Find where the given text appears and provide that cell's center as [x, y] coordinate. 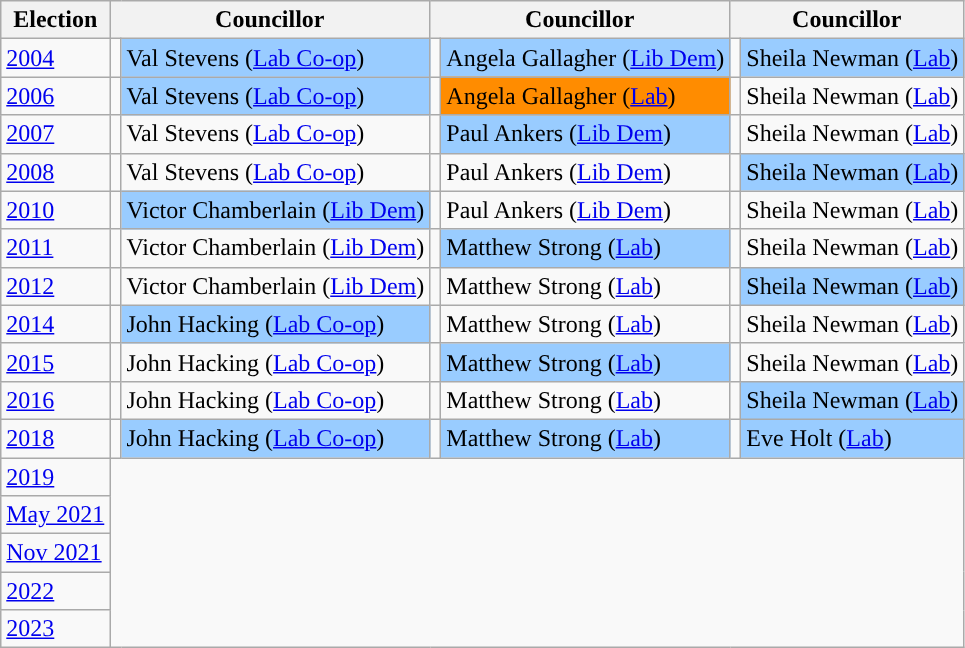
2023 [56, 629]
2019 [56, 477]
2011 [56, 248]
2015 [56, 362]
Angela Gallagher (Lib Dem) [586, 58]
Angela Gallagher (Lab) [586, 96]
2007 [56, 134]
2012 [56, 286]
2018 [56, 438]
Election [56, 20]
2016 [56, 400]
2004 [56, 58]
May 2021 [56, 515]
2006 [56, 96]
Eve Holt (Lab) [852, 438]
2022 [56, 591]
2008 [56, 172]
2010 [56, 210]
Nov 2021 [56, 553]
2014 [56, 324]
